Output the [X, Y] coordinate of the center of the cell containing the given text.  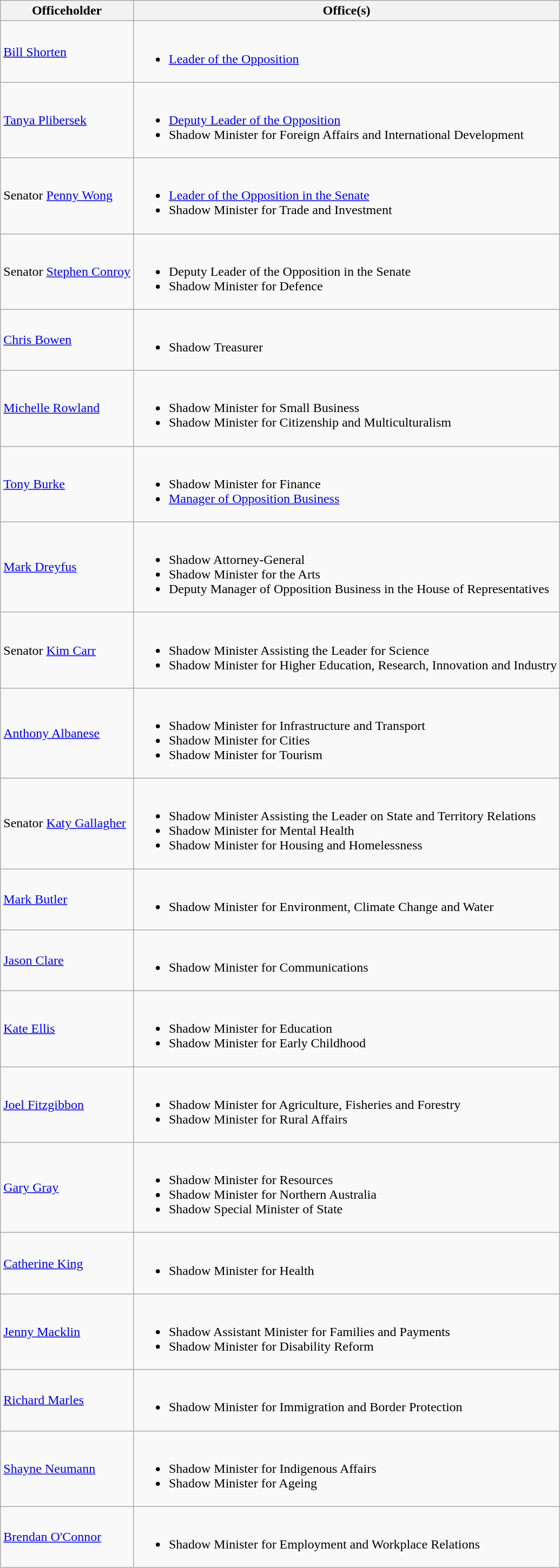
Shadow Minister Assisting the Leader for ScienceShadow Minister for Higher Education, Research, Innovation and Industry [346, 650]
Deputy Leader of the Opposition in the SenateShadow Minister for Defence [346, 271]
Jenny Macklin [67, 1332]
Michelle Rowland [67, 408]
Shadow Minister for Infrastructure and TransportShadow Minister for CitiesShadow Minister for Tourism [346, 733]
Senator Stephen Conroy [67, 271]
Mark Dreyfus [67, 567]
Shayne Neumann [67, 1469]
Senator Kim Carr [67, 650]
Anthony Albanese [67, 733]
Richard Marles [67, 1400]
Catherine King [67, 1263]
Senator Katy Gallagher [67, 823]
Tony Burke [67, 484]
Joel Fitzgibbon [67, 1105]
Kate Ellis [67, 1029]
Officeholder [67, 11]
Shadow Minister for Communications [346, 960]
Jason Clare [67, 960]
Bill Shorten [67, 52]
Shadow Minister for EducationShadow Minister for Early Childhood [346, 1029]
Brendan O'Connor [67, 1537]
Shadow Minister for Indigenous AffairsShadow Minister for Ageing [346, 1469]
Deputy Leader of the OppositionShadow Minister for Foreign Affairs and International Development [346, 120]
Shadow Minister for FinanceManager of Opposition Business [346, 484]
Shadow Minister for Agriculture, Fisheries and ForestryShadow Minister for Rural Affairs [346, 1105]
Shadow Assistant Minister for Families and PaymentsShadow Minister for Disability Reform [346, 1332]
Chris Bowen [67, 340]
Shadow Attorney-GeneralShadow Minister for the ArtsDeputy Manager of Opposition Business in the House of Representatives [346, 567]
Gary Gray [67, 1187]
Shadow Minister for Health [346, 1263]
Shadow Minister for Small BusinessShadow Minister for Citizenship and Multiculturalism [346, 408]
Shadow Treasurer [346, 340]
Shadow Minister for Environment, Climate Change and Water [346, 899]
Mark Butler [67, 899]
Shadow Minister for Immigration and Border Protection [346, 1400]
Office(s) [346, 11]
Tanya Plibersek [67, 120]
Leader of the Opposition [346, 52]
Senator Penny Wong [67, 196]
Shadow Minister for ResourcesShadow Minister for Northern AustraliaShadow Special Minister of State [346, 1187]
Shadow Minister Assisting the Leader on State and Territory RelationsShadow Minister for Mental HealthShadow Minister for Housing and Homelessness [346, 823]
Leader of the Opposition in the SenateShadow Minister for Trade and Investment [346, 196]
Shadow Minister for Employment and Workplace Relations [346, 1537]
